From the cell containing the given text, extract its center point as (X, Y) coordinate. 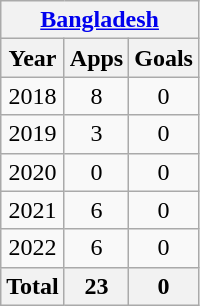
3 (96, 134)
Total (33, 286)
2020 (33, 172)
2021 (33, 210)
2018 (33, 96)
Goals (164, 58)
8 (96, 96)
Apps (96, 58)
Year (33, 58)
2019 (33, 134)
2022 (33, 248)
Bangladesh (100, 20)
23 (96, 286)
